Identify which cell holds the provided text, then report its [x, y] central coordinate. 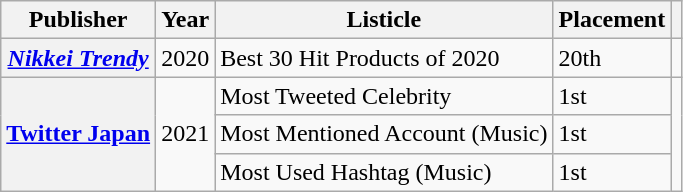
Best 30 Hit Products of 2020 [384, 58]
Placement [612, 20]
Most Used Hashtag (Music) [384, 172]
Listicle [384, 20]
20th [612, 58]
Most Tweeted Celebrity [384, 96]
Nikkei Trendy [78, 58]
2021 [186, 134]
Publisher [78, 20]
Twitter Japan [78, 134]
Most Mentioned Account (Music) [384, 134]
Year [186, 20]
2020 [186, 58]
